Pinpoint the cell where the given text exists, returning its [x, y] midpoint coordinate. 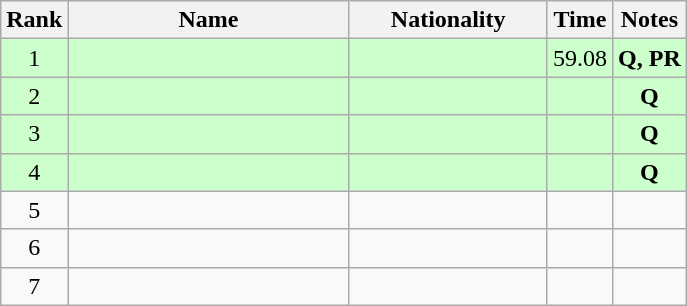
1 [34, 58]
Nationality [448, 20]
5 [34, 210]
2 [34, 96]
Q, PR [650, 58]
Rank [34, 20]
Time [580, 20]
Notes [650, 20]
59.08 [580, 58]
7 [34, 286]
4 [34, 172]
Name [208, 20]
6 [34, 248]
3 [34, 134]
